Identify which cell holds the provided text, then report its [x, y] central coordinate. 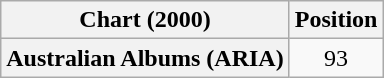
Chart (2000) [145, 20]
Position [336, 20]
Australian Albums (ARIA) [145, 58]
93 [336, 58]
